Pinpoint the cell where the given text exists, returning its [x, y] midpoint coordinate. 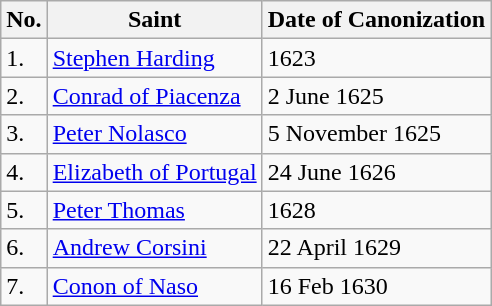
Date of Canonization [376, 20]
3. [24, 134]
No. [24, 20]
Conon of Naso [154, 286]
Stephen Harding [154, 58]
16 Feb 1630 [376, 286]
6. [24, 248]
5 November 1625 [376, 134]
1623 [376, 58]
2. [24, 96]
2 June 1625 [376, 96]
24 June 1626 [376, 172]
1628 [376, 210]
Conrad of Piacenza [154, 96]
Peter Thomas [154, 210]
4. [24, 172]
Peter Nolasco [154, 134]
7. [24, 286]
Saint [154, 20]
Elizabeth of Portugal [154, 172]
Andrew Corsini [154, 248]
1. [24, 58]
5. [24, 210]
22 April 1629 [376, 248]
